Search for the cell housing the specified text and yield its [X, Y] center coordinate. 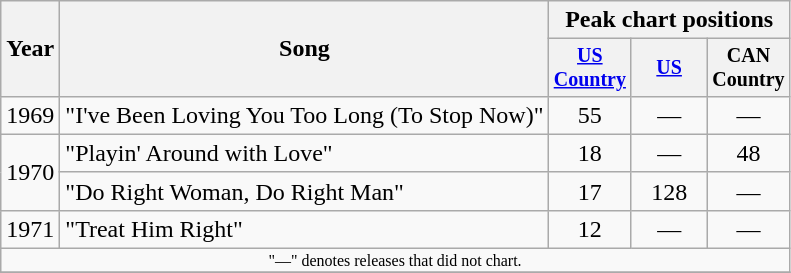
12 [590, 229]
"—" denotes releases that did not chart. [396, 261]
18 [590, 153]
17 [590, 191]
US Country [590, 68]
128 [670, 191]
1971 [30, 229]
"Do Right Woman, Do Right Man" [304, 191]
US [670, 68]
CAN Country [749, 68]
1970 [30, 172]
Year [30, 49]
55 [590, 115]
48 [749, 153]
Peak chart positions [669, 20]
Song [304, 49]
"Treat Him Right" [304, 229]
"Playin' Around with Love" [304, 153]
1969 [30, 115]
"I've Been Loving You Too Long (To Stop Now)" [304, 115]
